Return the [X, Y] coordinate for the center point of the cell that contains the specified text.  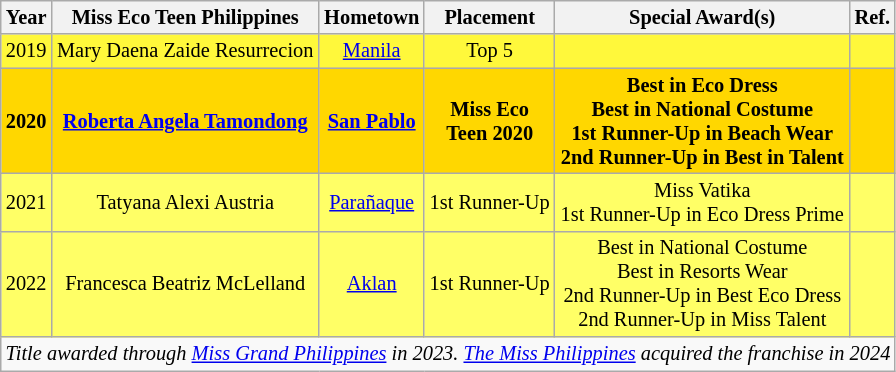
Tatyana Alexi Austria [185, 202]
Title awarded through Miss Grand Philippines in 2023. The Miss Philippines acquired the franchise in 2024 [448, 354]
Manila [372, 51]
Placement [490, 17]
Mary Daena Zaide Resurrecion [185, 51]
2022 [26, 284]
Miss Eco Teen Philippines [185, 17]
2021 [26, 202]
San Pablo [372, 121]
Top 5 [490, 51]
Hometown [372, 17]
Roberta Angela Tamondong [185, 121]
Miss Eco Teen 2020 [490, 121]
Special Award(s) [702, 17]
Miss Vatika 1st Runner-Up in Eco Dress Prime [702, 202]
2020 [26, 121]
Best in National Costume Best in Resorts Wear 2nd Runner-Up in Best Eco Dress 2nd Runner-Up in Miss Talent [702, 284]
Aklan [372, 284]
2019 [26, 51]
Parañaque [372, 202]
Year [26, 17]
Ref. [873, 17]
Best in Eco Dress Best in National Costume 1st Runner-Up in Beach Wear 2nd Runner-Up in Best in Talent [702, 121]
Francesca Beatriz McLelland [185, 284]
